Search for the cell housing the specified text and yield its [X, Y] center coordinate. 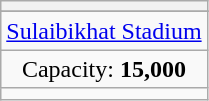
Sulaibikhat Stadium [104, 31]
Capacity: 15,000 [104, 69]
